Return (X, Y) of the center of cell containing provided text 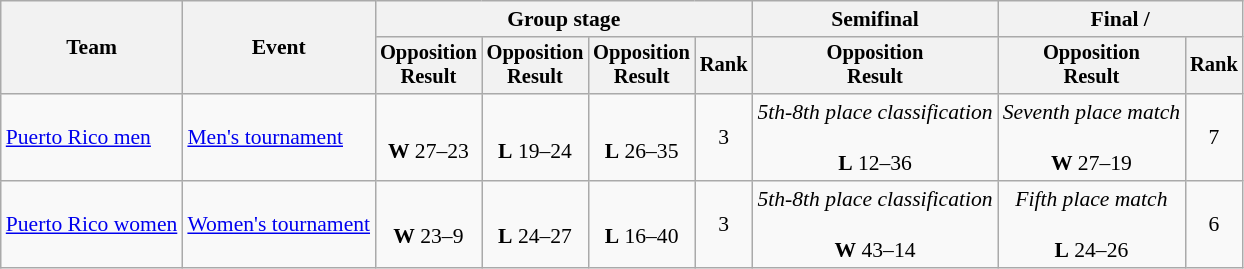
Puerto Rico men (92, 138)
7 (1214, 138)
Event (278, 48)
Men's tournament (278, 138)
5th-8th place classificationL 12–36 (874, 138)
Fifth place matchL 24–26 (1092, 224)
L 19–24 (536, 138)
W 27–23 (428, 138)
W 23–9 (428, 224)
5th-8th place classificationW 43–14 (874, 224)
Final / (1120, 19)
Team (92, 48)
Semifinal (874, 19)
Puerto Rico women (92, 224)
L 26–35 (642, 138)
L 24–27 (536, 224)
6 (1214, 224)
Women's tournament (278, 224)
Group stage (564, 19)
L 16–40 (642, 224)
Seventh place matchW 27–19 (1092, 138)
